Scan for the cell matching the given text and deliver its (x, y) coordinate at center. 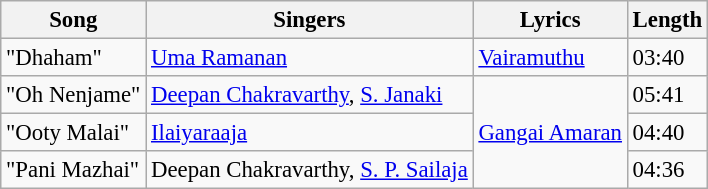
Deepan Chakravarthy, S. Janaki (310, 95)
Song (74, 20)
04:36 (667, 170)
04:40 (667, 133)
Ilaiyaraaja (310, 133)
Vairamuthu (550, 58)
Lyrics (550, 20)
Gangai Amaran (550, 132)
Deepan Chakravarthy, S. P. Sailaja (310, 170)
"Dhaham" (74, 58)
"Pani Mazhai" (74, 170)
Uma Ramanan (310, 58)
Length (667, 20)
"Ooty Malai" (74, 133)
"Oh Nenjame" (74, 95)
Singers (310, 20)
03:40 (667, 58)
05:41 (667, 95)
